Provide the [x, y] coordinate of the cell's center where the given text is located.  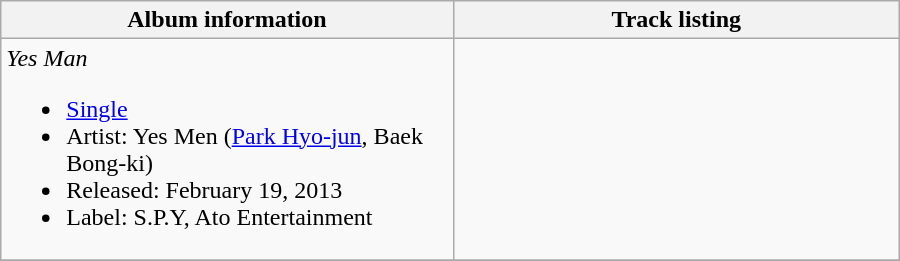
Album information [227, 20]
Track listing [676, 20]
Yes ManSingleArtist: Yes Men (Park Hyo-jun, Baek Bong-ki)Released: February 19, 2013Label: S.P.Y, Ato Entertainment [227, 150]
